Output the [x, y] coordinate of the center of the cell containing the given text.  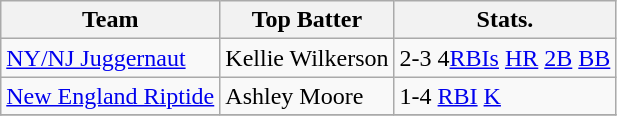
New England Riptide [110, 96]
Top Batter [307, 20]
NY/NJ Juggernaut [110, 58]
Team [110, 20]
Ashley Moore [307, 96]
2-3 4RBIs HR 2B BB [505, 58]
Kellie Wilkerson [307, 58]
1-4 RBI K [505, 96]
Stats. [505, 20]
